For the text-containing cell, return its midpoint in (X, Y) coordinate format. 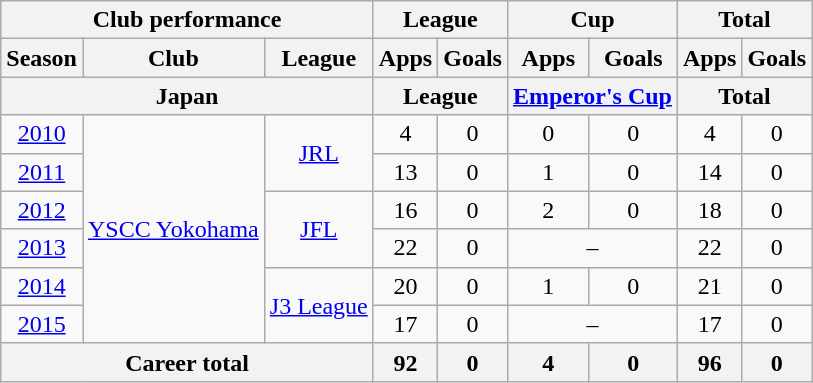
13 (405, 172)
16 (405, 210)
Cup (592, 20)
YSCC Yokohama (173, 229)
JRL (318, 153)
J3 League (318, 305)
2014 (42, 286)
14 (709, 172)
Career total (188, 362)
JFL (318, 229)
21 (709, 286)
2010 (42, 134)
20 (405, 286)
Season (42, 58)
Club (173, 58)
2013 (42, 248)
Club performance (188, 20)
92 (405, 362)
Japan (188, 96)
2012 (42, 210)
Emperor's Cup (592, 96)
2015 (42, 324)
18 (709, 210)
96 (709, 362)
2 (548, 210)
2011 (42, 172)
